Scan for the cell matching the given text and deliver its [x, y] coordinate at center. 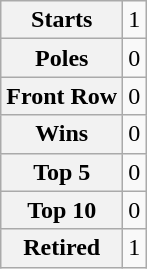
Retired [62, 248]
Poles [62, 58]
Starts [62, 20]
Wins [62, 134]
Front Row [62, 96]
Top 10 [62, 210]
Top 5 [62, 172]
